Identify which cell holds the provided text, then report its (X, Y) central coordinate. 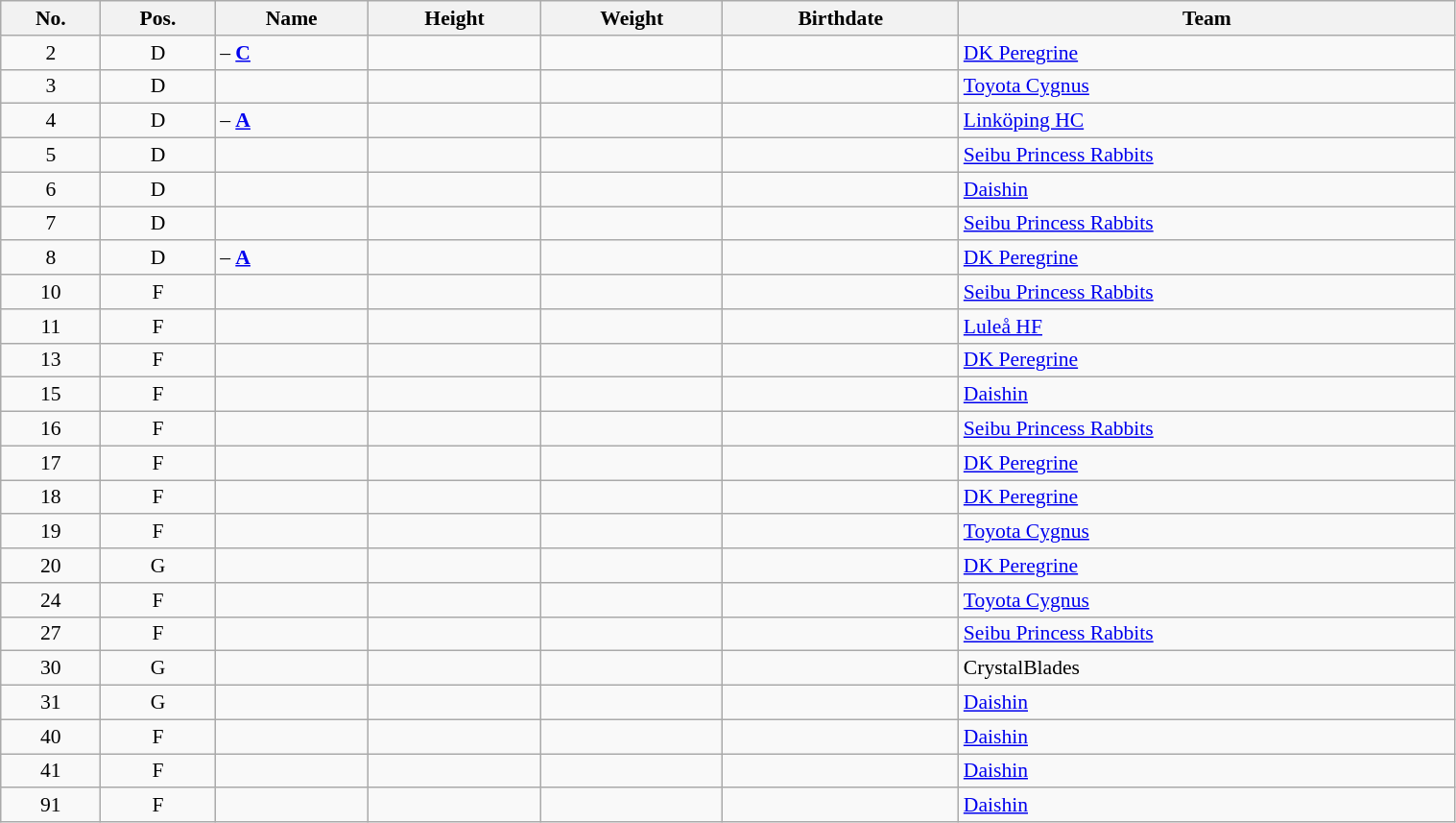
2 (51, 53)
Team (1207, 18)
Pos. (157, 18)
91 (51, 806)
Weight (632, 18)
10 (51, 292)
No. (51, 18)
3 (51, 86)
13 (51, 360)
11 (51, 327)
41 (51, 771)
6 (51, 189)
15 (51, 395)
31 (51, 703)
Luleå HF (1207, 327)
CrystalBlades (1207, 668)
Linköping HC (1207, 121)
27 (51, 634)
16 (51, 429)
4 (51, 121)
7 (51, 224)
17 (51, 463)
Height (454, 18)
5 (51, 156)
8 (51, 258)
40 (51, 737)
30 (51, 668)
24 (51, 600)
18 (51, 497)
19 (51, 532)
20 (51, 566)
– C (292, 53)
Birthdate (841, 18)
Name (292, 18)
